Determine the [x, y] coordinate at the center of the cell enclosing the given text.  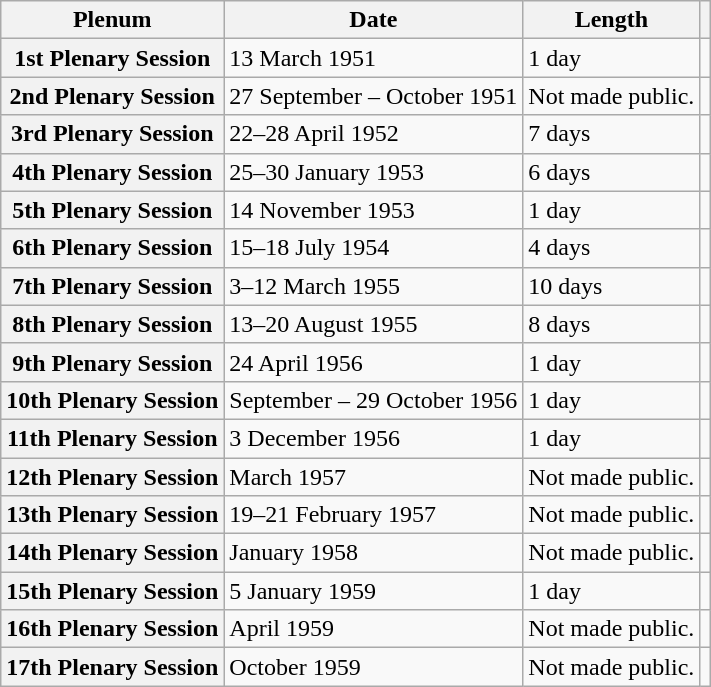
16th Plenary Session [112, 629]
14th Plenary Session [112, 553]
1st Plenary Session [112, 58]
17th Plenary Session [112, 667]
10 days [612, 286]
27 September – October 1951 [374, 96]
5th Plenary Session [112, 210]
13th Plenary Session [112, 515]
January 1958 [374, 553]
24 April 1956 [374, 362]
October 1959 [374, 667]
September – 29 October 1956 [374, 400]
3rd Plenary Session [112, 134]
12th Plenary Session [112, 477]
7th Plenary Session [112, 286]
6 days [612, 172]
15th Plenary Session [112, 591]
Plenum [112, 20]
6th Plenary Session [112, 248]
13 March 1951 [374, 58]
April 1959 [374, 629]
4 days [612, 248]
14 November 1953 [374, 210]
March 1957 [374, 477]
4th Plenary Session [112, 172]
3 December 1956 [374, 438]
8th Plenary Session [112, 324]
15–18 July 1954 [374, 248]
8 days [612, 324]
22–28 April 1952 [374, 134]
2nd Plenary Session [112, 96]
11th Plenary Session [112, 438]
5 January 1959 [374, 591]
9th Plenary Session [112, 362]
7 days [612, 134]
10th Plenary Session [112, 400]
3–12 March 1955 [374, 286]
25–30 January 1953 [374, 172]
13–20 August 1955 [374, 324]
Length [612, 20]
Date [374, 20]
19–21 February 1957 [374, 515]
